Extract the [x, y] coordinate from the center of the cell holding the provided text.  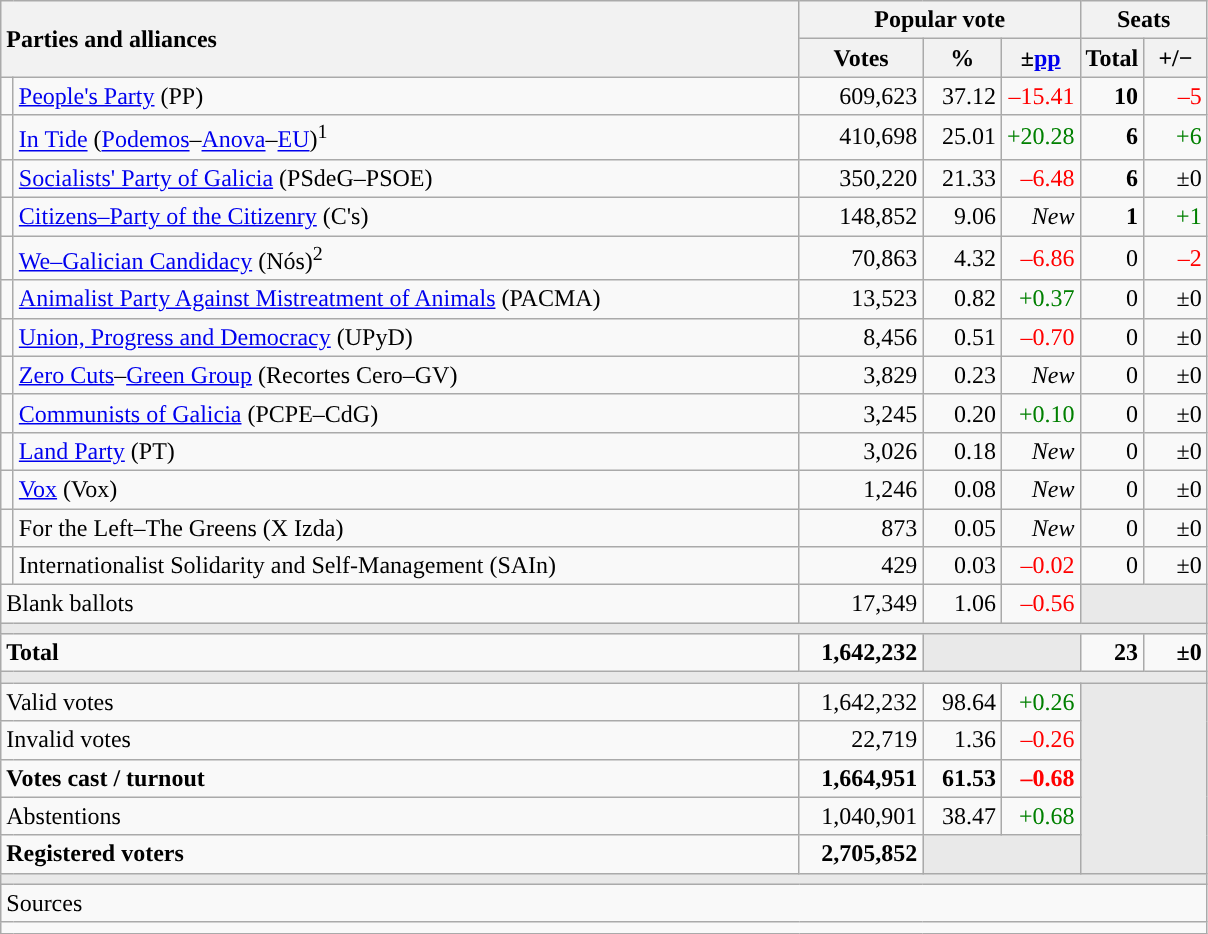
0.23 [962, 375]
–6.48 [1040, 178]
Vox (Vox) [406, 489]
429 [861, 566]
13,523 [861, 299]
0.82 [962, 299]
410,698 [861, 138]
0.51 [962, 337]
Animalist Party Against Mistreatment of Animals (PACMA) [406, 299]
10 [1112, 96]
–0.70 [1040, 337]
+20.28 [1040, 138]
Registered voters [400, 854]
–0.02 [1040, 566]
+0.68 [1040, 816]
4.32 [962, 258]
–0.26 [1040, 740]
3,829 [861, 375]
–0.56 [1040, 604]
1 [1112, 217]
1,664,951 [861, 778]
0.05 [962, 528]
+0.26 [1040, 702]
Popular vote [940, 20]
37.12 [962, 96]
17,349 [861, 604]
1.36 [962, 740]
98.64 [962, 702]
% [962, 58]
–0.68 [1040, 778]
+/− [1176, 58]
0.08 [962, 489]
Citizens–Party of the Citizenry (C's) [406, 217]
Parties and alliances [400, 39]
23 [1112, 653]
+6 [1176, 138]
–5 [1176, 96]
Land Party (PT) [406, 451]
22,719 [861, 740]
8,456 [861, 337]
609,623 [861, 96]
0.20 [962, 413]
0.03 [962, 566]
Sources [604, 903]
3,245 [861, 413]
1,246 [861, 489]
Invalid votes [400, 740]
70,863 [861, 258]
0.18 [962, 451]
1.06 [962, 604]
–15.41 [1040, 96]
±pp [1040, 58]
21.33 [962, 178]
9.06 [962, 217]
Valid votes [400, 702]
+1 [1176, 217]
We–Galician Candidacy (Nós)2 [406, 258]
1,040,901 [861, 816]
+0.37 [1040, 299]
–6.86 [1040, 258]
Communists of Galicia (PCPE–CdG) [406, 413]
Votes [861, 58]
Socialists' Party of Galicia (PSdeG–PSOE) [406, 178]
2,705,852 [861, 854]
873 [861, 528]
Zero Cuts–Green Group (Recortes Cero–GV) [406, 375]
3,026 [861, 451]
Blank ballots [400, 604]
In Tide (Podemos–Anova–EU)1 [406, 138]
People's Party (PP) [406, 96]
Union, Progress and Democracy (UPyD) [406, 337]
350,220 [861, 178]
61.53 [962, 778]
Seats [1144, 20]
–2 [1176, 258]
Votes cast / turnout [400, 778]
+0.10 [1040, 413]
148,852 [861, 217]
Internationalist Solidarity and Self-Management (SAIn) [406, 566]
For the Left–The Greens (X Izda) [406, 528]
38.47 [962, 816]
Abstentions [400, 816]
25.01 [962, 138]
